Return the [x, y] coordinate for the center point of the cell that contains the specified text.  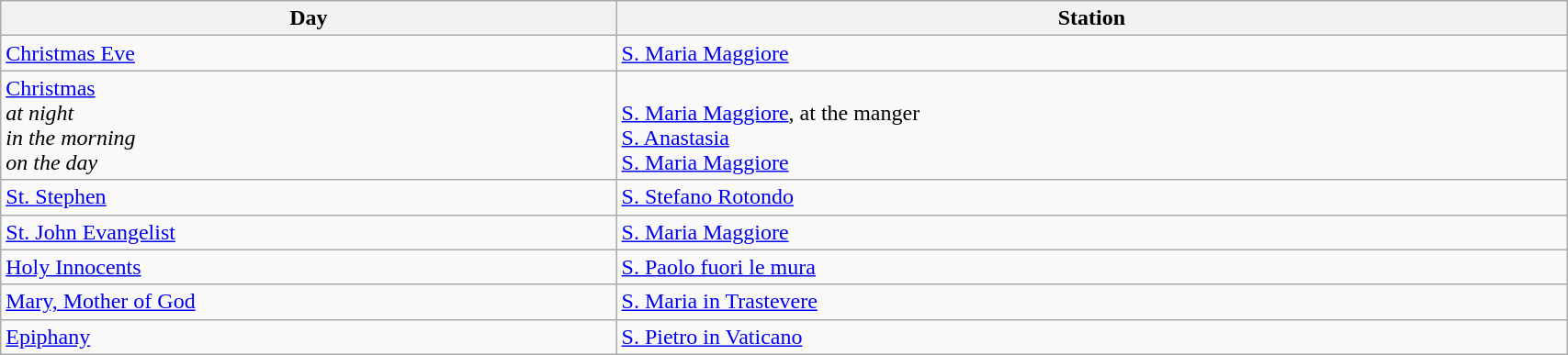
Christmas Eve [309, 53]
S. Maria in Trastevere [1091, 302]
St. Stephen [309, 197]
Holy Innocents [309, 267]
St. John Evangelist [309, 232]
S. Pietro in Vaticano [1091, 337]
S. Maria Maggiore, at the manger S. Anastasia S. Maria Maggiore [1091, 125]
S. Stefano Rotondo [1091, 197]
Epiphany [309, 337]
Mary, Mother of God [309, 302]
Station [1091, 18]
S. Paolo fuori le mura [1091, 267]
Day [309, 18]
Christmas at night in the morning on the day [309, 125]
